For the text-containing cell, return its midpoint in (x, y) coordinate format. 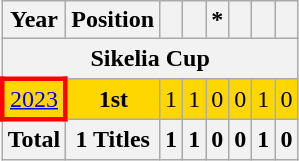
2023 (34, 98)
1st (113, 98)
Sikelia Cup (150, 59)
1 Titles (113, 139)
* (218, 20)
Total (34, 139)
Position (113, 20)
Year (34, 20)
